Find where the given text appears and provide that cell's center as [x, y] coordinate. 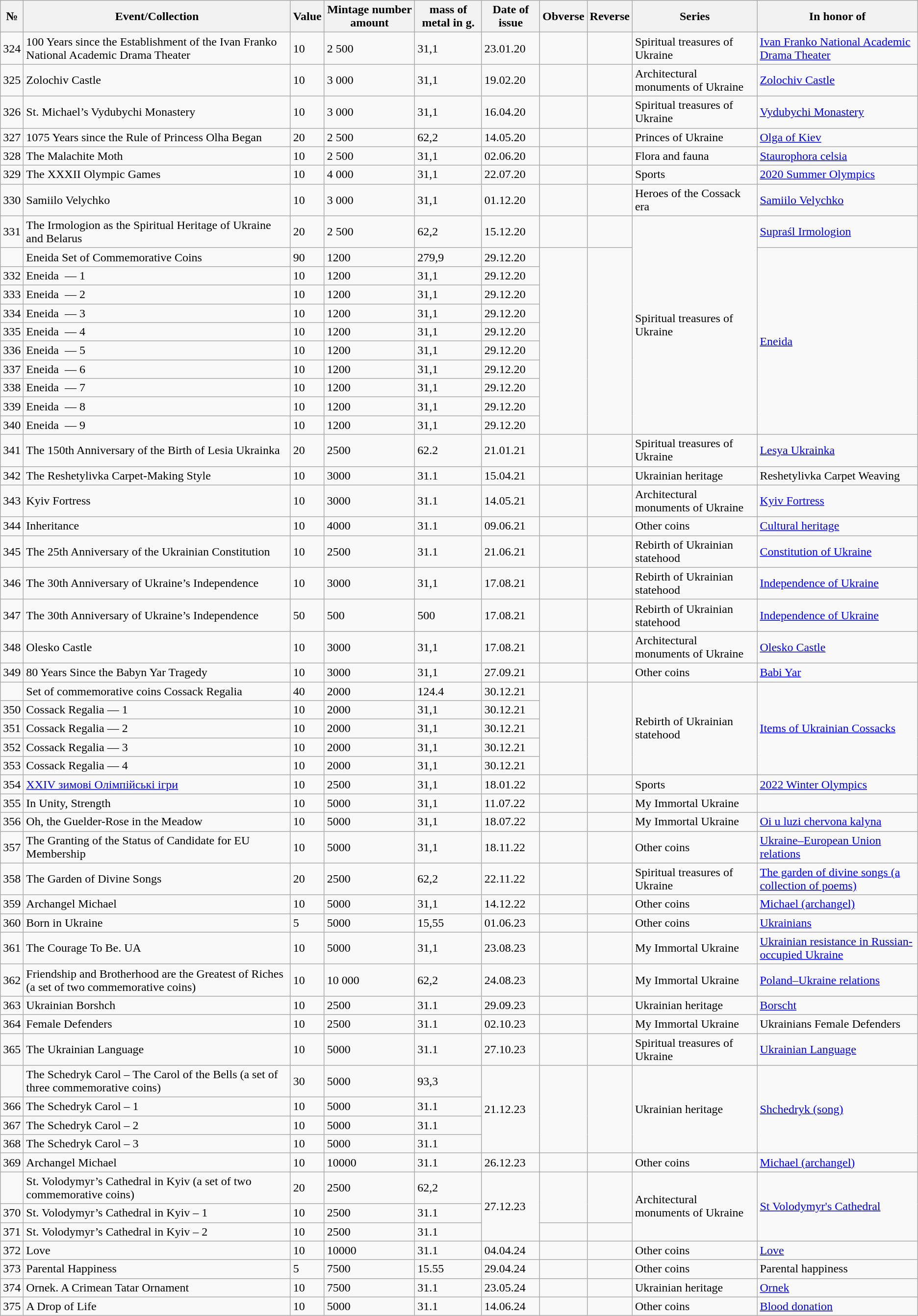
23.01.20 [510, 48]
337 [12, 369]
Flora and fauna [694, 156]
The Malachite Moth [157, 156]
353 [12, 766]
Ukrainian Borshch [157, 1005]
Cossack Regalia — 3 [157, 747]
Cossack Regalia — 1 [157, 710]
21.01.21 [510, 450]
The Schedryk Carol – 2 [157, 1125]
374 [12, 1288]
22.11.22 [510, 879]
15.04.21 [510, 476]
09.06.21 [510, 526]
Heroes of the Cossack era [694, 200]
343 [12, 501]
368 [12, 1144]
21.06.21 [510, 551]
328 [12, 156]
XXIV зимові Олімпійські ігри [157, 785]
326 [12, 112]
279,9 [448, 257]
Inheritance [157, 526]
19.02.20 [510, 80]
The Courage To Be. UA [157, 948]
1075 Years since the Rule of Princess Olha Began [157, 137]
St. Volodymyr’s Cathedral in Kyiv (a set of two commemorative coins) [157, 1188]
361 [12, 948]
St Volodymyr's Cathedral [838, 1206]
Blood donation [838, 1306]
Series [694, 17]
24.08.23 [510, 980]
Ukrainian resistance in Russian-occupied Ukraine [838, 948]
Eneida — 1 [157, 276]
29.09.23 [510, 1005]
Eneida — 7 [157, 388]
Eneida Set of Commemorative Coins [157, 257]
357 [12, 847]
Reverse [610, 17]
Ukrainians [838, 923]
350 [12, 710]
362 [12, 980]
335 [12, 332]
340 [12, 425]
02.10.23 [510, 1024]
345 [12, 551]
375 [12, 1306]
360 [12, 923]
29.04.24 [510, 1269]
Oi u luzi chervona kalyna [838, 822]
18.11.22 [510, 847]
21.12.23 [510, 1109]
4 000 [370, 175]
№ [12, 17]
Cossack Regalia — 4 [157, 766]
338 [12, 388]
mass of metal in g. [448, 17]
10 000 [370, 980]
Parental Happiness [157, 1269]
04.04.24 [510, 1250]
Eneida — 2 [157, 294]
Cossack Regalia — 2 [157, 729]
In honor of [838, 17]
15.12.20 [510, 231]
100 Years since the Establishment of the Ivan Franko National Academic Drama Theater [157, 48]
348 [12, 647]
The 150th Anniversary of the Birth of Lesia Ukrainka [157, 450]
St. Volodymyr’s Cathedral in Kyiv – 1 [157, 1213]
344 [12, 526]
The Schedryk Carol – 3 [157, 1144]
Value [307, 17]
The Schedryk Carol – The Carol of the Bells (a set of three commemorative coins) [157, 1082]
14.12.22 [510, 904]
Parental happiness [838, 1269]
15.55 [448, 1269]
124.4 [448, 691]
330 [12, 200]
Eneida — 5 [157, 351]
329 [12, 175]
Ukrainians Female Defenders [838, 1024]
Poland–Ukraine relations [838, 980]
Female Defenders [157, 1024]
Olga of Kiev [838, 137]
27.09.21 [510, 672]
358 [12, 879]
26.12.23 [510, 1163]
Eneida — 8 [157, 406]
Event/Collection [157, 17]
The 25th Anniversary of the Ukrainian Constitution [157, 551]
349 [12, 672]
15,55 [448, 923]
14.05.21 [510, 501]
27.12.23 [510, 1206]
327 [12, 137]
Obverse [563, 17]
27.10.23 [510, 1049]
Friendship and Brotherhood are the Greatest of Riches (a set of two commemorative coins) [157, 980]
Set of commemorative coins Cossack Regalia [157, 691]
Lesya Ukrainka [838, 450]
336 [12, 351]
23.05.24 [510, 1288]
334 [12, 313]
352 [12, 747]
11.07.22 [510, 803]
14.05.20 [510, 137]
The Irmologion as the Spiritual Heritage of Ukraine and Belarus [157, 231]
341 [12, 450]
372 [12, 1250]
Vydubychi Monastery [838, 112]
366 [12, 1107]
347 [12, 615]
62.2 [448, 450]
50 [307, 615]
02.06.20 [510, 156]
Cultural heritage [838, 526]
30 [307, 1082]
A Drop of Life [157, 1306]
The Granting of the Status of Candidate for EU Membership [157, 847]
01.12.20 [510, 200]
342 [12, 476]
Ukrainian Language [838, 1049]
Constitution of Ukraine [838, 551]
324 [12, 48]
Ornek [838, 1288]
Reshetylivka Carpet Weaving [838, 476]
Borscht [838, 1005]
Ivan Franko National Academic Drama Theater [838, 48]
355 [12, 803]
332 [12, 276]
373 [12, 1269]
331 [12, 231]
346 [12, 583]
18.07.22 [510, 822]
The Garden of Divine Songs [157, 879]
354 [12, 785]
Oh, the Guelder-Rose in the Meadow [157, 822]
The ХХXІІ Olympic Games [157, 175]
Eneida — 6 [157, 369]
356 [12, 822]
Eneida [838, 341]
22.07.20 [510, 175]
Eneida — 4 [157, 332]
93,3 [448, 1082]
St. Michael’s Vydubychi Monastery [157, 112]
Mintage number amount [370, 17]
The garden of divine songs (a collection of poems) [838, 879]
363 [12, 1005]
23.08.23 [510, 948]
St. Volodymyr’s Cathedral in Kyiv – 2 [157, 1232]
371 [12, 1232]
2020 Summer Olympics [838, 175]
365 [12, 1049]
80 Years Since the Babyn Yar Tragedy [157, 672]
Eneida — 3 [157, 313]
In Unity, Strength [157, 803]
16.04.20 [510, 112]
351 [12, 729]
14.06.24 [510, 1306]
Items of Ukrainian Cossacks [838, 728]
The Ukrainian Language [157, 1049]
Princes of Ukraine [694, 137]
Babi Yar [838, 672]
01.06.23 [510, 923]
Born in Ukraine [157, 923]
18.01.22 [510, 785]
Shchedryk (song) [838, 1109]
Date of issue [510, 17]
333 [12, 294]
359 [12, 904]
40 [307, 691]
Staurophora celsia [838, 156]
325 [12, 80]
339 [12, 406]
Ukraine–European Union relations [838, 847]
370 [12, 1213]
The Reshetylivka Carpet-Making Style [157, 476]
4000 [370, 526]
367 [12, 1125]
Ornek. A Crimean Tatar Ornament [157, 1288]
Supraśl Irmologion [838, 231]
369 [12, 1163]
The Schedryk Carol – 1 [157, 1107]
2022 Winter Olympics [838, 785]
364 [12, 1024]
90 [307, 257]
Eneida — 9 [157, 425]
